Extract the (x, y) coordinate from the center of the cell holding the provided text.  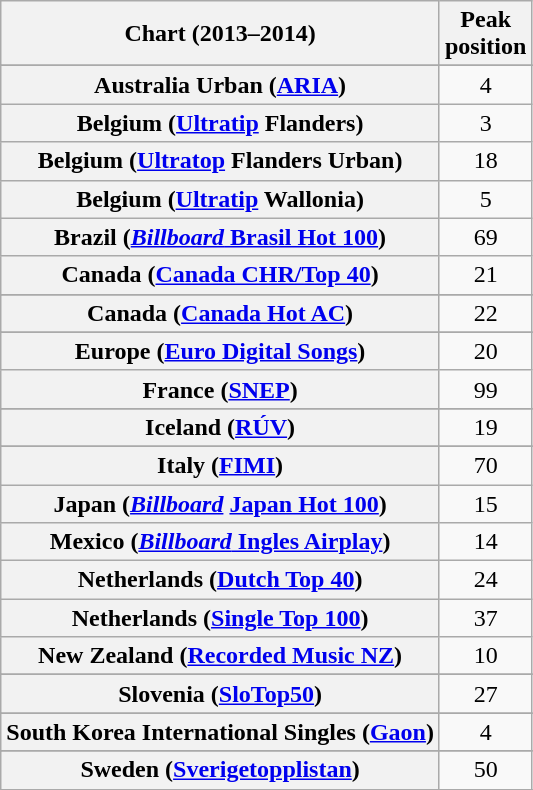
22 (485, 313)
Belgium (Ultratop Flanders Urban) (220, 161)
Canada (Canada Hot AC) (220, 313)
Australia Urban (ARIA) (220, 85)
Slovenia (SloTop50) (220, 694)
Netherlands (Dutch Top 40) (220, 580)
99 (485, 389)
19 (485, 427)
50 (485, 770)
Sweden (Sverigetopplistan) (220, 770)
France (SNEP) (220, 389)
Japan (Billboard Japan Hot 100) (220, 503)
70 (485, 465)
37 (485, 618)
27 (485, 694)
Netherlands (Single Top 100) (220, 618)
3 (485, 123)
Mexico (Billboard Ingles Airplay) (220, 542)
69 (485, 237)
Chart (2013–2014) (220, 34)
Peakposition (485, 34)
14 (485, 542)
10 (485, 656)
South Korea International Singles (Gaon) (220, 732)
Italy (FIMI) (220, 465)
15 (485, 503)
20 (485, 351)
Brazil (Billboard Brasil Hot 100) (220, 237)
Iceland (RÚV) (220, 427)
New Zealand (Recorded Music NZ) (220, 656)
24 (485, 580)
21 (485, 275)
18 (485, 161)
Belgium (Ultratip Wallonia) (220, 199)
Belgium (Ultratip Flanders) (220, 123)
5 (485, 199)
Canada (Canada CHR/Top 40) (220, 275)
Europe (Euro Digital Songs) (220, 351)
